Return the (X, Y) coordinate for the center point of the cell that contains the specified text.  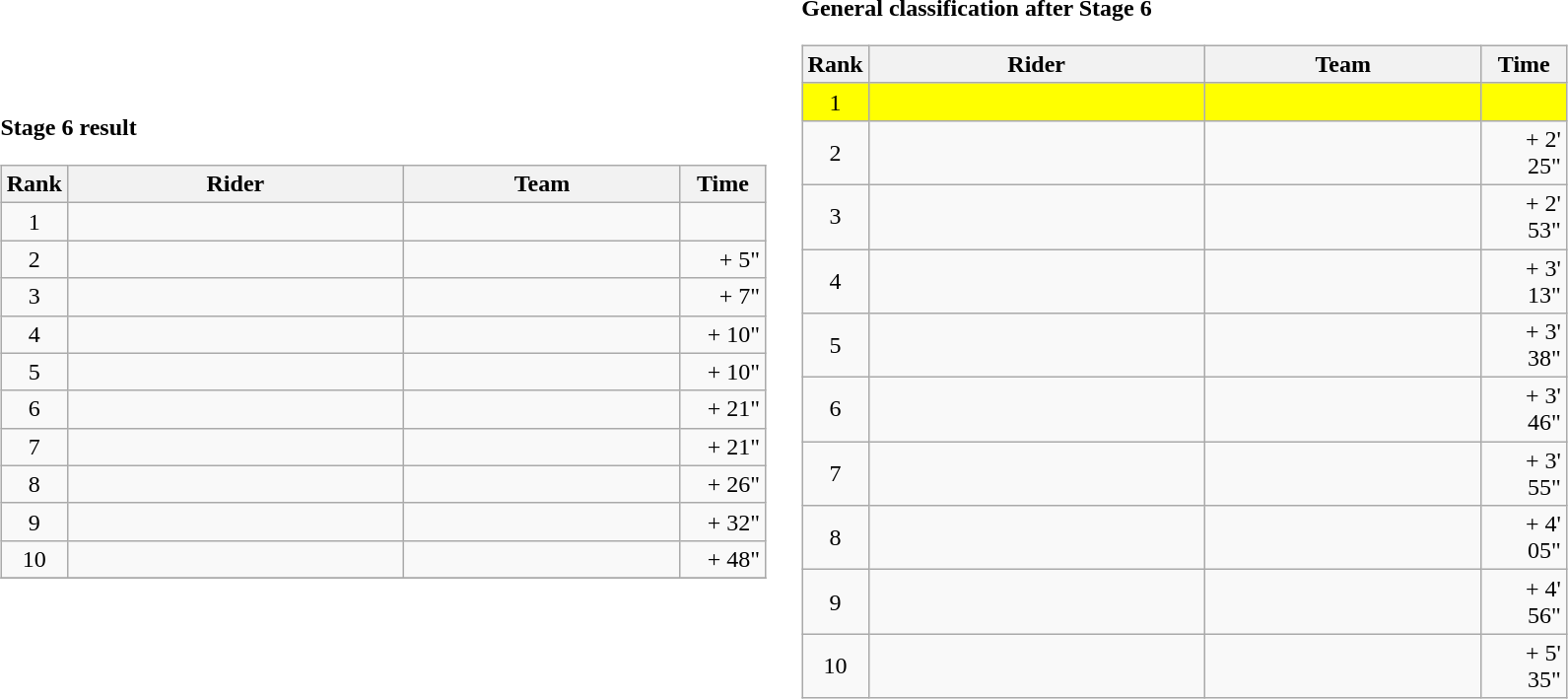
+ 48" (722, 559)
+ 4' 05" (1524, 538)
+ 2' 53" (1524, 217)
+ 26" (722, 484)
+ 2' 25" (1524, 152)
+ 3' 38" (1524, 345)
+ 5" (722, 259)
+ 3' 46" (1524, 410)
+ 3' 13" (1524, 280)
+ 4' 56" (1524, 601)
+ 7" (722, 297)
+ 32" (722, 522)
+ 3' 55" (1524, 473)
+ 5' 35" (1524, 666)
